From the cell containing the given text, extract its center point as (X, Y) coordinate. 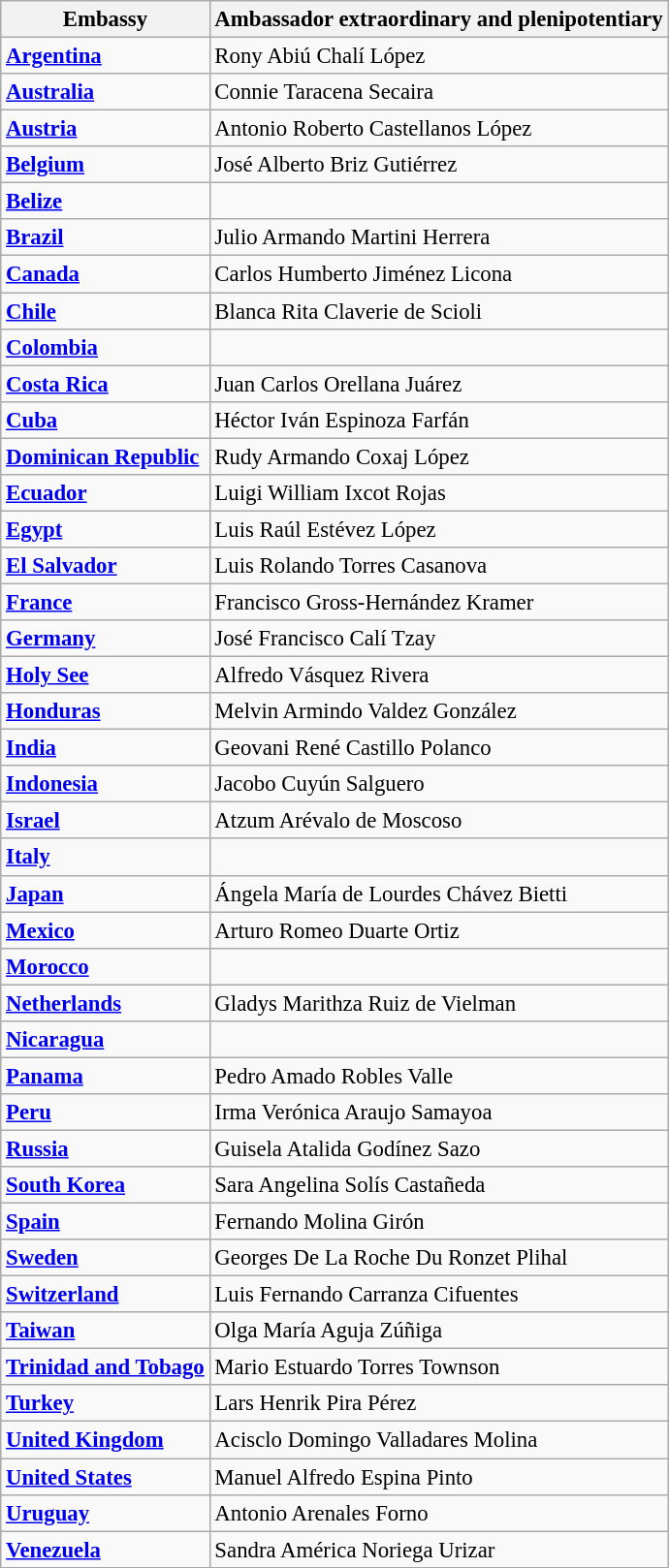
France (105, 602)
Luis Raúl Estévez López (438, 529)
Pedro Amado Robles Valle (438, 1076)
Alfredo Vásquez Rivera (438, 675)
Belgium (105, 165)
Luis Fernando Carranza Cifuentes (438, 1295)
Héctor Iván Espinoza Farfán (438, 420)
Juan Carlos Orellana Juárez (438, 384)
Arturo Romeo Duarte Ortiz (438, 930)
Gladys Marithza Ruiz de Vielman (438, 1003)
Belize (105, 202)
Turkey (105, 1404)
Australia (105, 92)
Sweden (105, 1258)
Brazil (105, 237)
Blanca Rita Claverie de Scioli (438, 311)
Irma Verónica Araujo Samayoa (438, 1113)
Holy See (105, 675)
Manuel Alfredo Espina Pinto (438, 1477)
Cuba (105, 420)
El Salvador (105, 566)
Netherlands (105, 1003)
Panama (105, 1076)
Antonio Roberto Castellanos López (438, 129)
Mario Estuardo Torres Townson (438, 1367)
Atzum Arévalo de Moscoso (438, 821)
South Korea (105, 1185)
Venezuela (105, 1550)
Taiwan (105, 1331)
Ecuador (105, 493)
Luis Rolando Torres Casanova (438, 566)
Ambassador extraordinary and plenipotentiary (438, 19)
Japan (105, 894)
Sandra América Noriega Urizar (438, 1550)
Carlos Humberto Jiménez Licona (438, 274)
Fernando Molina Girón (438, 1222)
Dominican Republic (105, 456)
Peru (105, 1113)
Acisclo Domingo Valladares Molina (438, 1440)
Nicaragua (105, 1040)
Mexico (105, 930)
Italy (105, 858)
Uruguay (105, 1513)
Chile (105, 311)
Canada (105, 274)
Julio Armando Martini Herrera (438, 237)
Trinidad and Tobago (105, 1367)
Antonio Arenales Forno (438, 1513)
United States (105, 1477)
Honduras (105, 711)
Guisela Atalida Godínez Sazo (438, 1148)
Austria (105, 129)
José Francisco Calí Tzay (438, 639)
Morocco (105, 966)
Rony Abiú Chalí López (438, 56)
Georges De La Roche Du Ronzet Plihal (438, 1258)
Colombia (105, 347)
José Alberto Briz Gutiérrez (438, 165)
Germany (105, 639)
Israel (105, 821)
Olga María Aguja Zúñiga (438, 1331)
Switzerland (105, 1295)
Sara Angelina Solís Castañeda (438, 1185)
Argentina (105, 56)
Egypt (105, 529)
Embassy (105, 19)
Costa Rica (105, 384)
Geovani René Castillo Polanco (438, 748)
Rudy Armando Coxaj López (438, 456)
Ángela María de Lourdes Chávez Bietti (438, 894)
Indonesia (105, 784)
Russia (105, 1148)
Luigi William Ixcot Rojas (438, 493)
India (105, 748)
Jacobo Cuyún Salguero (438, 784)
Francisco Gross-Hernández Kramer (438, 602)
United Kingdom (105, 1440)
Lars Henrik Pira Pérez (438, 1404)
Connie Taracena Secaira (438, 92)
Spain (105, 1222)
Melvin Armindo Valdez González (438, 711)
